Scan for the cell matching the given text and deliver its [x, y] coordinate at center. 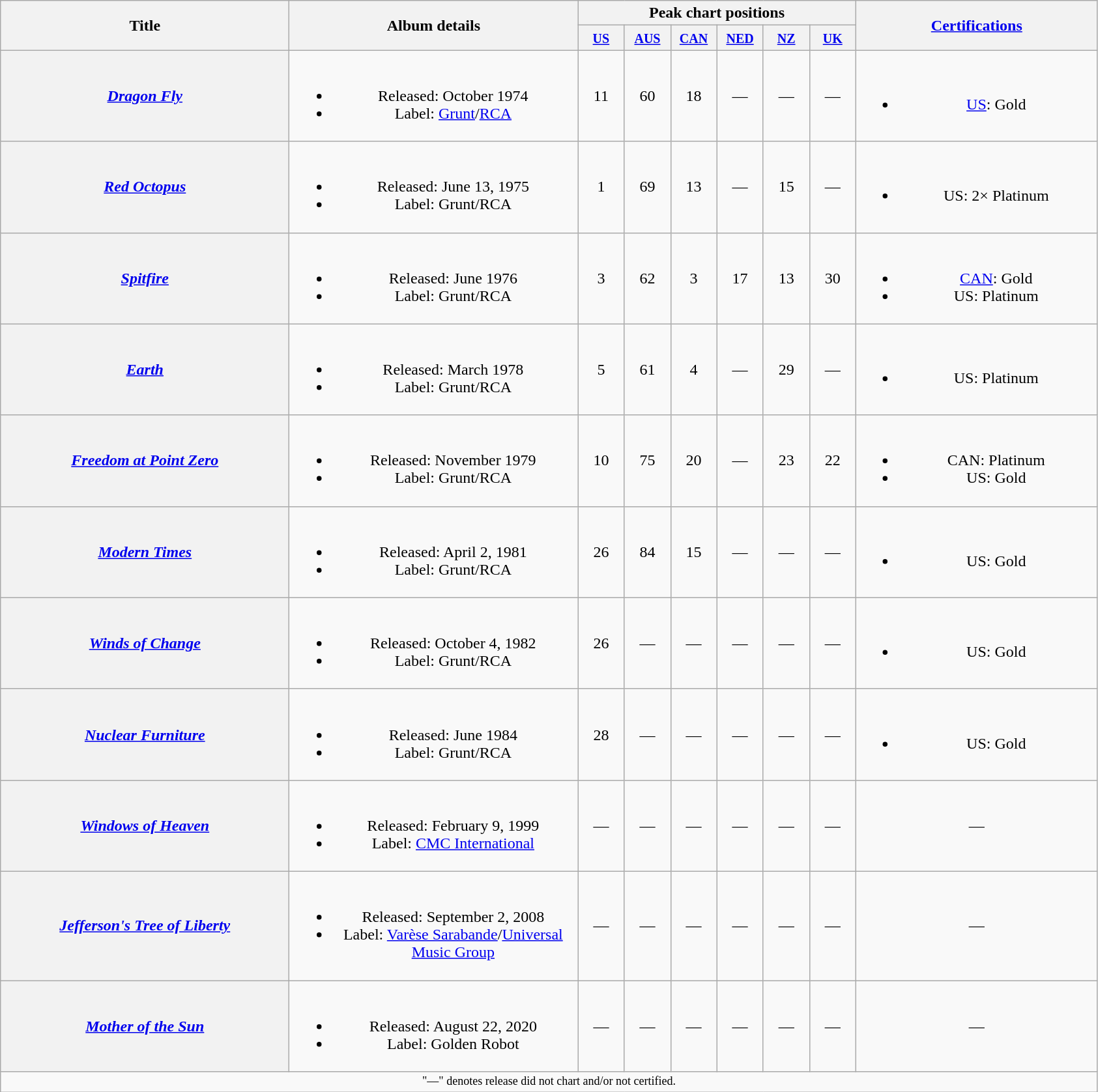
Winds of Change [145, 643]
Released: June 1976Label: Grunt/RCA [434, 278]
29 [786, 369]
84 [648, 552]
61 [648, 369]
30 [833, 278]
Peak chart positions [717, 13]
10 [601, 461]
5 [601, 369]
US: Platinum [976, 369]
69 [648, 187]
NED [740, 38]
Nuclear Furniture [145, 734]
28 [601, 734]
Mother of the Sun [145, 1026]
Released: March 1978Label: Grunt/RCA [434, 369]
20 [693, 461]
NZ [786, 38]
Dragon Fly [145, 96]
CAN [693, 38]
Jefferson's Tree of Liberty [145, 925]
Released: February 9, 1999Label: CMC International [434, 826]
Modern Times [145, 552]
CAN: PlatinumUS: Gold [976, 461]
75 [648, 461]
Released: June 1984Label: Grunt/RCA [434, 734]
Earth [145, 369]
Released: June 13, 1975Label: Grunt/RCA [434, 187]
18 [693, 96]
Released: April 2, 1981Label: Grunt/RCA [434, 552]
AUS [648, 38]
Spitfire [145, 278]
"—" denotes release did not chart and/or not certified. [549, 1082]
4 [693, 369]
23 [786, 461]
Album details [434, 25]
Red Octopus [145, 187]
62 [648, 278]
Windows of Heaven [145, 826]
Released: September 2, 2008Label: Varèse Sarabande/Universal Music Group [434, 925]
60 [648, 96]
Certifications [976, 25]
1 [601, 187]
Freedom at Point Zero [145, 461]
Released: October 4, 1982Label: Grunt/RCA [434, 643]
11 [601, 96]
22 [833, 461]
Released: August 22, 2020Label: Golden Robot [434, 1026]
UK [833, 38]
Released: October 1974Label: Grunt/RCA [434, 96]
CAN: GoldUS: Platinum [976, 278]
US [601, 38]
17 [740, 278]
US: 2× Platinum [976, 187]
Released: November 1979Label: Grunt/RCA [434, 461]
Title [145, 25]
